Output the (X, Y) coordinate of the center of the cell containing the given text.  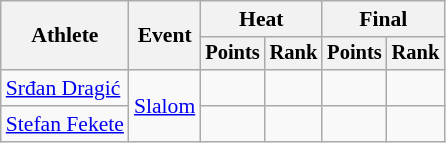
Slalom (164, 106)
Final (383, 19)
Event (164, 36)
Athlete (65, 36)
Heat (261, 19)
Stefan Fekete (65, 124)
Srđan Dragić (65, 88)
